For the text-containing cell, return its midpoint in [X, Y] coordinate format. 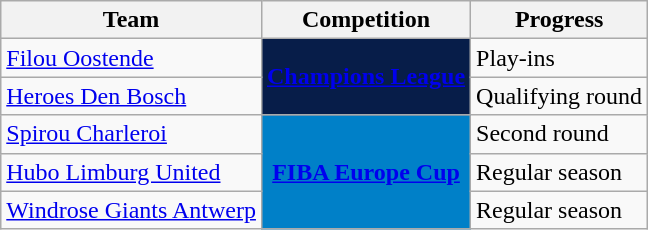
Play-ins [560, 58]
Competition [366, 20]
Hubo Limburg United [132, 172]
Windrose Giants Antwerp [132, 210]
FIBA Europe Cup [366, 172]
Second round [560, 134]
Team [132, 20]
Spirou Charleroi [132, 134]
Heroes Den Bosch [132, 96]
Qualifying round [560, 96]
Champions League [366, 77]
Progress [560, 20]
Filou Oostende [132, 58]
